Provide the (x, y) coordinate of the cell's center where the given text is located.  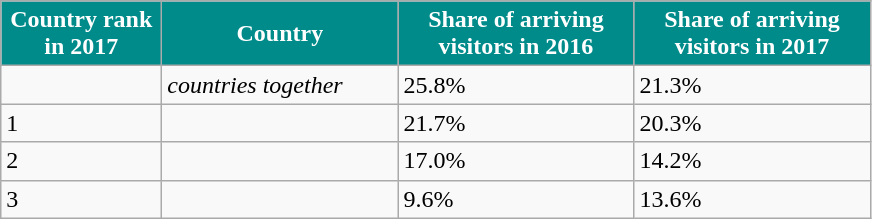
Share of arriving visitors in 2016 (516, 34)
Country (280, 34)
9.6% (516, 199)
countries together (280, 85)
3 (82, 199)
Share of arriving visitors in 2017 (752, 34)
13.6% (752, 199)
2 (82, 161)
1 (82, 123)
20.3% (752, 123)
17.0% (516, 161)
14.2% (752, 161)
25.8% (516, 85)
21.7% (516, 123)
21.3% (752, 85)
Country rank in 2017 (82, 34)
